Pinpoint the cell where the given text exists, returning its [X, Y] midpoint coordinate. 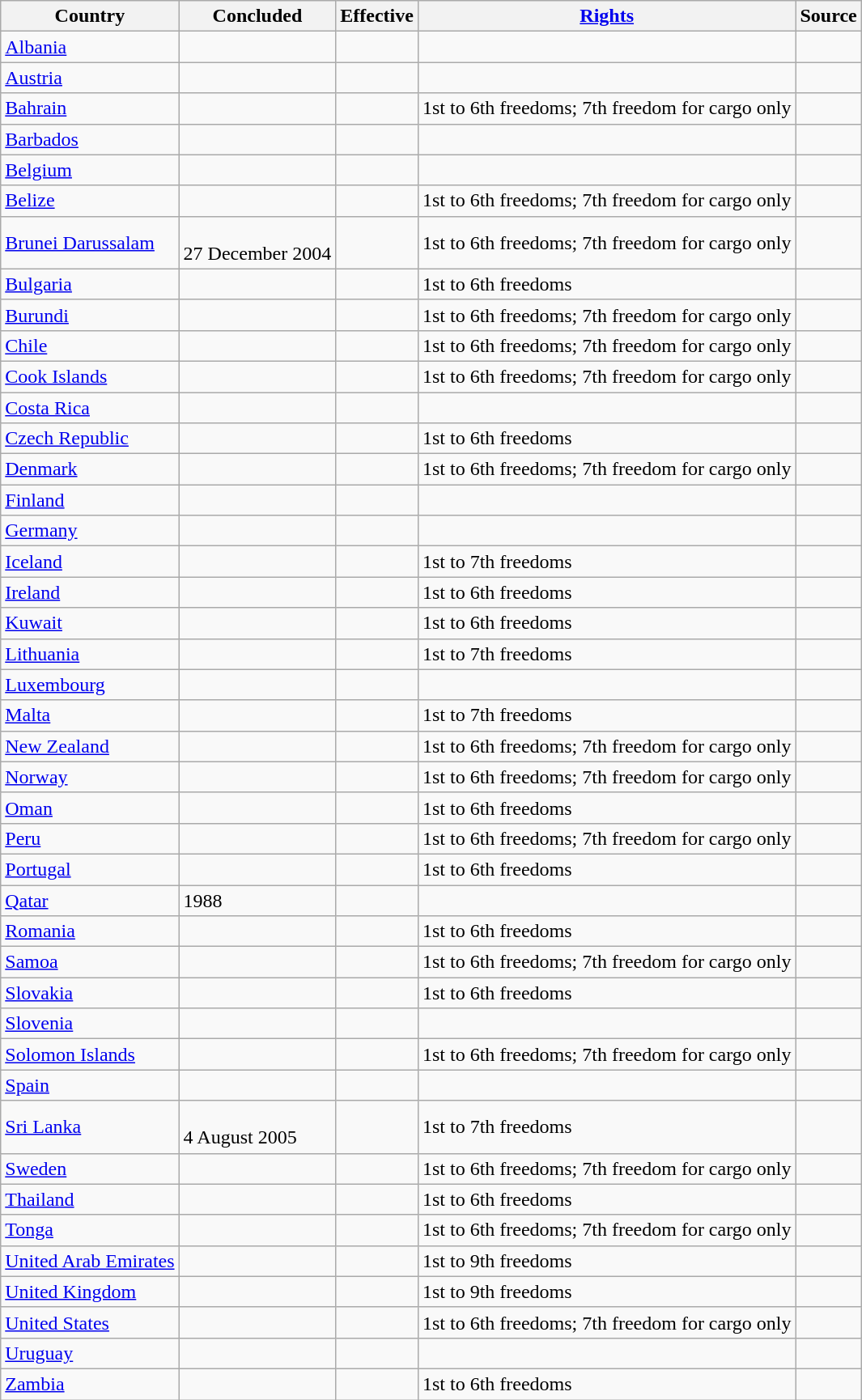
1988 [257, 901]
27 December 2004 [257, 243]
Czech Republic [90, 439]
New Zealand [90, 746]
Albania [90, 47]
Sweden [90, 1169]
Oman [90, 808]
Lithuania [90, 654]
Kuwait [90, 623]
United States [90, 1322]
Concluded [257, 16]
Malta [90, 715]
Ireland [90, 592]
United Kingdom [90, 1292]
Germany [90, 531]
Norway [90, 777]
United Arab Emirates [90, 1261]
Chile [90, 346]
Sri Lanka [90, 1126]
Tonga [90, 1230]
Rights [607, 16]
4 August 2005 [257, 1126]
Source [829, 16]
Austria [90, 78]
Zambia [90, 1384]
Uruguay [90, 1353]
Samoa [90, 962]
Slovenia [90, 1024]
Portugal [90, 869]
Slovakia [90, 993]
Cook Islands [90, 376]
Denmark [90, 469]
Effective [377, 16]
Finland [90, 500]
Bahrain [90, 108]
Barbados [90, 139]
Romania [90, 931]
Thailand [90, 1199]
Costa Rica [90, 407]
Solomon Islands [90, 1054]
Peru [90, 838]
Country [90, 16]
Luxembourg [90, 685]
Bulgaria [90, 284]
Brunei Darussalam [90, 243]
Qatar [90, 901]
Belize [90, 201]
Spain [90, 1085]
Burundi [90, 315]
Belgium [90, 170]
Iceland [90, 562]
